Find where the given text appears and provide that cell's center as [x, y] coordinate. 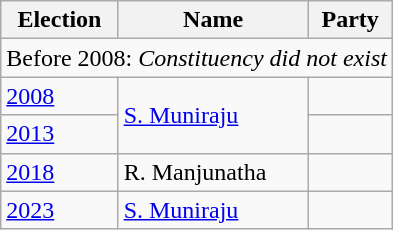
Election [60, 20]
2008 [60, 96]
Name [213, 20]
Before 2008: Constituency did not exist [197, 58]
2013 [60, 134]
2023 [60, 210]
R. Manjunatha [213, 172]
2018 [60, 172]
Party [350, 20]
